Search for the cell housing the specified text and yield its (X, Y) center coordinate. 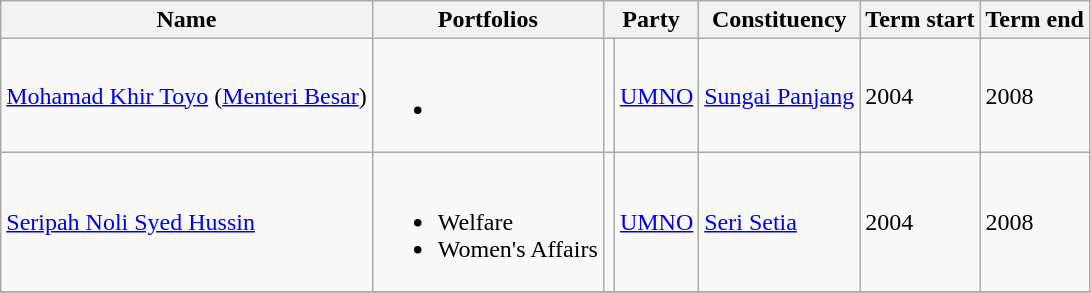
Constituency (780, 20)
Seripah Noli Syed Hussin (187, 222)
Term start (920, 20)
Seri Setia (780, 222)
Mohamad Khir Toyo (Menteri Besar) (187, 96)
Term end (1035, 20)
Name (187, 20)
Sungai Panjang (780, 96)
Party (650, 20)
WelfareWomen's Affairs (488, 222)
Portfolios (488, 20)
